Determine the (X, Y) coordinate at the center of the cell enclosing the given text.  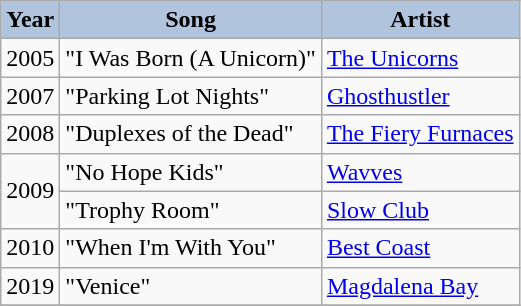
"I Was Born (A Unicorn)" (191, 58)
2008 (30, 134)
Best Coast (420, 248)
2009 (30, 191)
2019 (30, 286)
Slow Club (420, 210)
Year (30, 20)
"When I'm With You" (191, 248)
"Trophy Room" (191, 210)
"Duplexes of the Dead" (191, 134)
Artist (420, 20)
The Fiery Furnaces (420, 134)
Ghosthustler (420, 96)
Song (191, 20)
2005 (30, 58)
Wavves (420, 172)
Magdalena Bay (420, 286)
The Unicorns (420, 58)
"Parking Lot Nights" (191, 96)
2010 (30, 248)
2007 (30, 96)
"No Hope Kids" (191, 172)
"Venice" (191, 286)
